Provide the (x, y) coordinate of the cell's center where the given text is located.  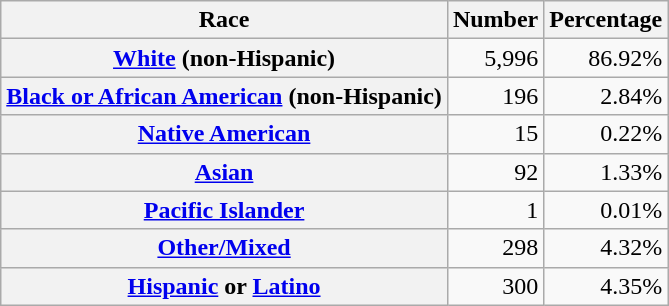
Black or African American (non-Hispanic) (224, 96)
Pacific Islander (224, 210)
0.22% (606, 134)
2.84% (606, 96)
Percentage (606, 20)
White (non-Hispanic) (224, 58)
Race (224, 20)
Hispanic or Latino (224, 286)
86.92% (606, 58)
1.33% (606, 172)
298 (495, 248)
Asian (224, 172)
4.32% (606, 248)
1 (495, 210)
92 (495, 172)
196 (495, 96)
5,996 (495, 58)
4.35% (606, 286)
15 (495, 134)
0.01% (606, 210)
Native American (224, 134)
Other/Mixed (224, 248)
300 (495, 286)
Number (495, 20)
